Scan for the cell matching the given text and deliver its [X, Y] coordinate at center. 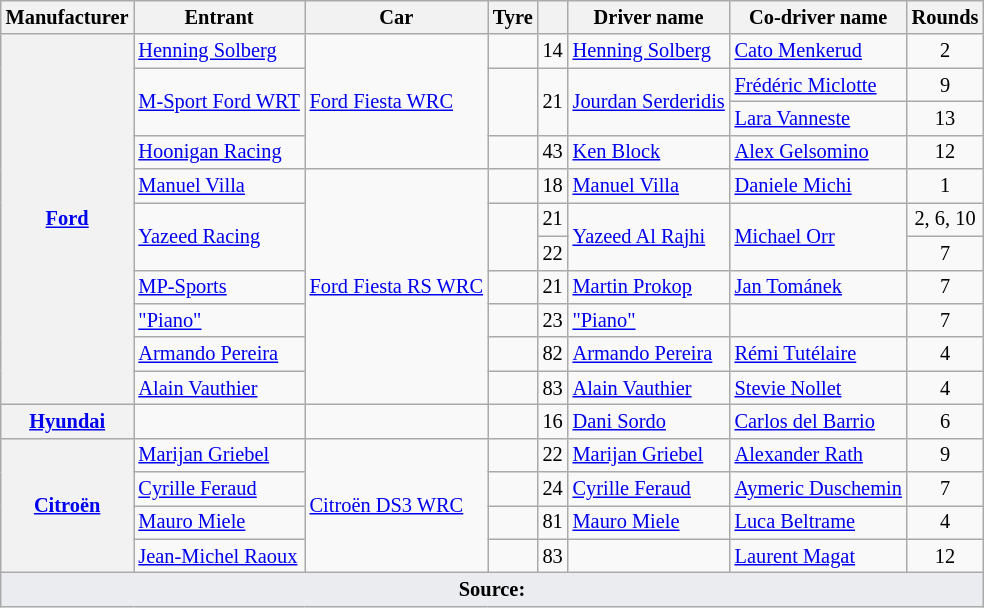
Entrant [220, 17]
Cato Menkerud [818, 51]
Hoonigan Racing [220, 152]
Luca Beltrame [818, 522]
Stevie Nollet [818, 388]
2, 6, 10 [946, 219]
13 [946, 118]
Co-driver name [818, 17]
Lara Vanneste [818, 118]
Citroën [68, 506]
14 [553, 51]
1 [946, 186]
Ford Fiesta RS WRC [396, 287]
Yazeed Racing [220, 236]
MP-Sports [220, 287]
24 [553, 489]
Martin Prokop [649, 287]
18 [553, 186]
6 [946, 421]
Jean-Michel Raoux [220, 556]
M-Sport Ford WRT [220, 102]
2 [946, 51]
Alex Gelsomino [818, 152]
82 [553, 354]
Car [396, 17]
Aymeric Duschemin [818, 489]
Daniele Michi [818, 186]
Hyundai [68, 421]
43 [553, 152]
Michael Orr [818, 236]
Citroën DS3 WRC [396, 506]
Ford Fiesta WRC [396, 102]
Frédéric Miclotte [818, 85]
81 [553, 522]
Rounds [946, 17]
Ford [68, 219]
Ken Block [649, 152]
Source: [492, 589]
Carlos del Barrio [818, 421]
Manufacturer [68, 17]
16 [553, 421]
Yazeed Al Rajhi [649, 236]
Jan Tománek [818, 287]
Laurent Magat [818, 556]
Alexander Rath [818, 455]
Driver name [649, 17]
Dani Sordo [649, 421]
Rémi Tutélaire [818, 354]
Jourdan Serderidis [649, 102]
23 [553, 320]
Tyre [513, 17]
